Scan for the cell matching the given text and deliver its (X, Y) coordinate at center. 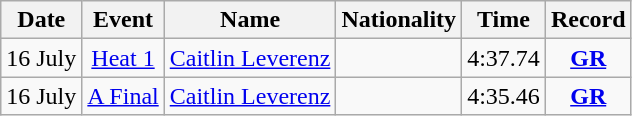
Nationality (399, 20)
4:35.46 (504, 96)
A Final (123, 96)
Record (588, 20)
4:37.74 (504, 58)
Time (504, 20)
Event (123, 20)
Name (250, 20)
Date (42, 20)
Heat 1 (123, 58)
